Extract the (x, y) coordinate from the center of the cell holding the provided text.  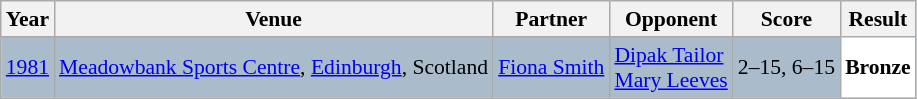
Partner (551, 19)
Fiona Smith (551, 68)
Dipak Tailor Mary Leeves (670, 68)
Year (28, 19)
2–15, 6–15 (786, 68)
1981 (28, 68)
Opponent (670, 19)
Result (878, 19)
Venue (274, 19)
Bronze (878, 68)
Meadowbank Sports Centre, Edinburgh, Scotland (274, 68)
Score (786, 19)
